Pinpoint the cell where the given text exists, returning its [X, Y] midpoint coordinate. 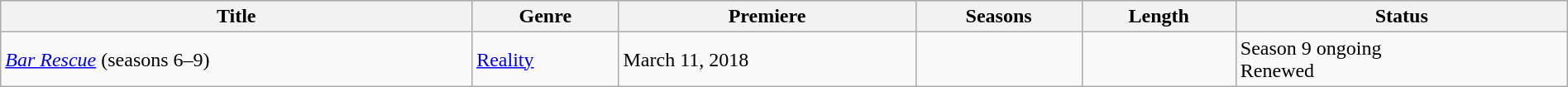
Reality [546, 60]
Title [237, 17]
Season 9 ongoingRenewed [1401, 60]
Length [1159, 17]
Premiere [767, 17]
Status [1401, 17]
March 11, 2018 [767, 60]
Genre [546, 17]
Bar Rescue (seasons 6–9) [237, 60]
Seasons [999, 17]
